Search for the cell housing the specified text and yield its [X, Y] center coordinate. 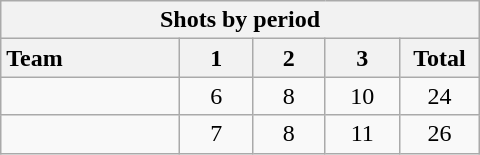
3 [362, 58]
Shots by period [240, 20]
Total [440, 58]
11 [362, 134]
1 [216, 58]
26 [440, 134]
7 [216, 134]
2 [288, 58]
6 [216, 96]
10 [362, 96]
Team [90, 58]
24 [440, 96]
